Detect which cell encompasses the target text, then output its (X, Y) center coordinate. 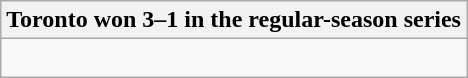
Toronto won 3–1 in the regular-season series (234, 20)
